Scan for the cell matching the given text and deliver its [x, y] coordinate at center. 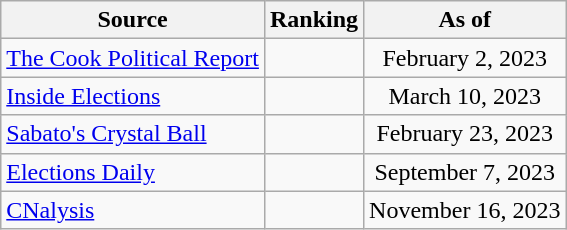
As of [465, 20]
February 2, 2023 [465, 58]
March 10, 2023 [465, 96]
CNalysis [133, 210]
September 7, 2023 [465, 172]
Source [133, 20]
February 23, 2023 [465, 134]
Ranking [314, 20]
November 16, 2023 [465, 210]
The Cook Political Report [133, 58]
Sabato's Crystal Ball [133, 134]
Inside Elections [133, 96]
Elections Daily [133, 172]
